Return the (x, y) coordinate for the center point of the cell that contains the specified text.  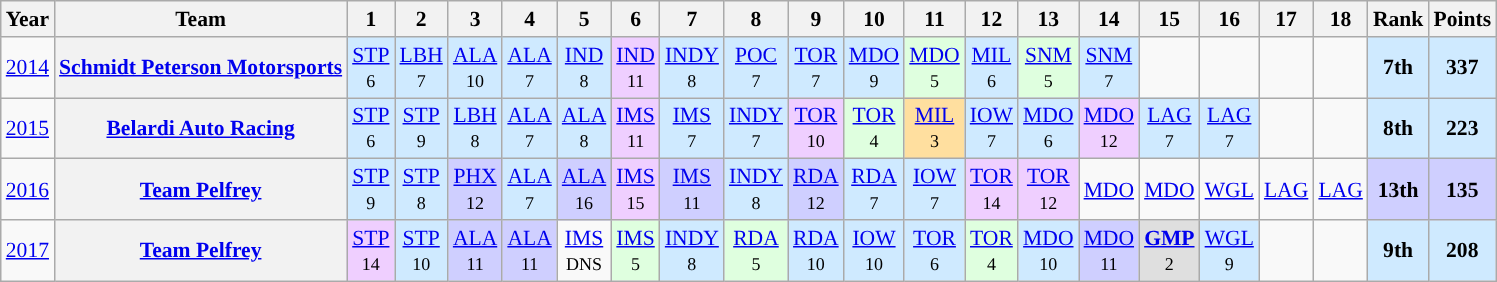
14 (1110, 19)
RDA7 (874, 190)
2 (420, 19)
RDA12 (816, 190)
TOR14 (992, 190)
Team (200, 19)
RDA5 (756, 250)
IMSDNS (584, 250)
IND11 (636, 68)
6 (636, 19)
4 (529, 19)
9th (1398, 250)
WGL (1230, 190)
Belardi Auto Racing (200, 128)
10 (874, 19)
16 (1230, 19)
TOR6 (934, 250)
5 (584, 19)
12 (992, 19)
LBH8 (475, 128)
337 (1462, 68)
Year (28, 19)
15 (1170, 19)
9 (816, 19)
IND8 (584, 68)
135 (1462, 190)
MIL3 (934, 128)
INDY7 (756, 128)
MDO12 (1110, 128)
WGL9 (1230, 250)
Points (1462, 19)
ALA8 (584, 128)
ALA10 (475, 68)
Schmidt Peterson Motorsports (200, 68)
13 (1048, 19)
MDO6 (1048, 128)
SNM5 (1048, 68)
2017 (28, 250)
17 (1286, 19)
STP8 (420, 190)
IOW10 (874, 250)
ALA16 (584, 190)
IMS15 (636, 190)
MDO5 (934, 68)
11 (934, 19)
8 (756, 19)
7 (692, 19)
1 (370, 19)
223 (1462, 128)
IMS5 (636, 250)
2015 (28, 128)
2016 (28, 190)
7th (1398, 68)
TOR10 (816, 128)
208 (1462, 250)
2014 (28, 68)
SNM7 (1110, 68)
Rank (1398, 19)
MDO11 (1110, 250)
IMS7 (692, 128)
POC7 (756, 68)
LBH7 (420, 68)
PHX12 (475, 190)
TOR7 (816, 68)
13th (1398, 190)
MIL6 (992, 68)
TOR12 (1048, 190)
GMP2 (1170, 250)
MDO9 (874, 68)
8th (1398, 128)
STP10 (420, 250)
3 (475, 19)
MDO10 (1048, 250)
RDA10 (816, 250)
18 (1340, 19)
STP14 (370, 250)
